Extract the [X, Y] coordinate from the center of the cell holding the provided text.  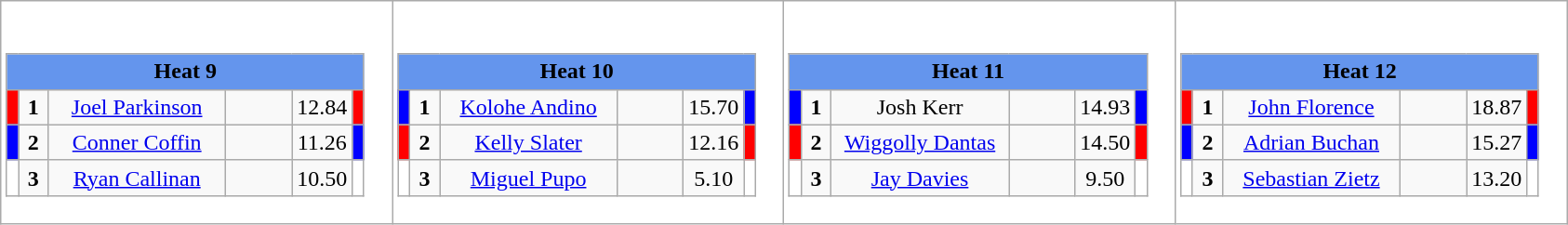
9.50 [1105, 178]
Heat 10 1 Kolohe Andino 15.70 2 Kelly Slater 12.16 3 Miguel Pupo 5.10 [588, 112]
15.70 [714, 107]
Kelly Slater [528, 142]
18.87 [1497, 107]
12.84 [322, 107]
5.10 [714, 178]
Heat 10 [577, 72]
14.50 [1105, 142]
Joel Parkinson [138, 107]
Heat 9 1 Joel Parkinson 12.84 2 Conner Coffin 11.26 3 Ryan Callinan 10.50 [197, 112]
15.27 [1497, 142]
14.93 [1105, 107]
13.20 [1497, 178]
Wiggolly Dantas [921, 142]
Ryan Callinan [138, 178]
11.26 [322, 142]
Josh Kerr [921, 107]
10.50 [322, 178]
Kolohe Andino [528, 107]
Conner Coffin [138, 142]
Heat 12 1 John Florence 18.87 2 Adrian Buchan 15.27 3 Sebastian Zietz 13.20 [1371, 112]
Sebastian Zietz [1311, 178]
Heat 11 1 Josh Kerr 14.93 2 Wiggolly Dantas 14.50 3 Jay Davies 9.50 [980, 112]
Miguel Pupo [528, 178]
12.16 [714, 142]
Heat 11 [968, 72]
Jay Davies [921, 178]
John Florence [1311, 107]
Heat 9 [185, 72]
Heat 12 [1360, 72]
Adrian Buchan [1311, 142]
